From the cell containing the given text, extract its center point as [x, y] coordinate. 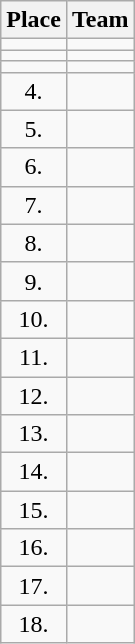
9. [34, 281]
12. [34, 395]
6. [34, 167]
18. [34, 624]
Place [34, 20]
8. [34, 243]
14. [34, 472]
17. [34, 586]
7. [34, 205]
10. [34, 319]
5. [34, 129]
16. [34, 548]
13. [34, 434]
11. [34, 357]
Team [100, 20]
15. [34, 510]
4. [34, 91]
